Extract the (x, y) coordinate from the center of the cell holding the provided text.  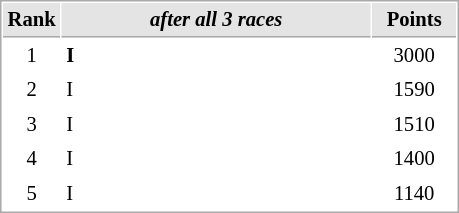
1 (32, 56)
3000 (414, 56)
1590 (414, 90)
5 (32, 194)
1140 (414, 194)
Points (414, 20)
1510 (414, 124)
Rank (32, 20)
after all 3 races (216, 20)
2 (32, 90)
1400 (414, 158)
4 (32, 158)
3 (32, 124)
